For the text-containing cell, return its midpoint in [x, y] coordinate format. 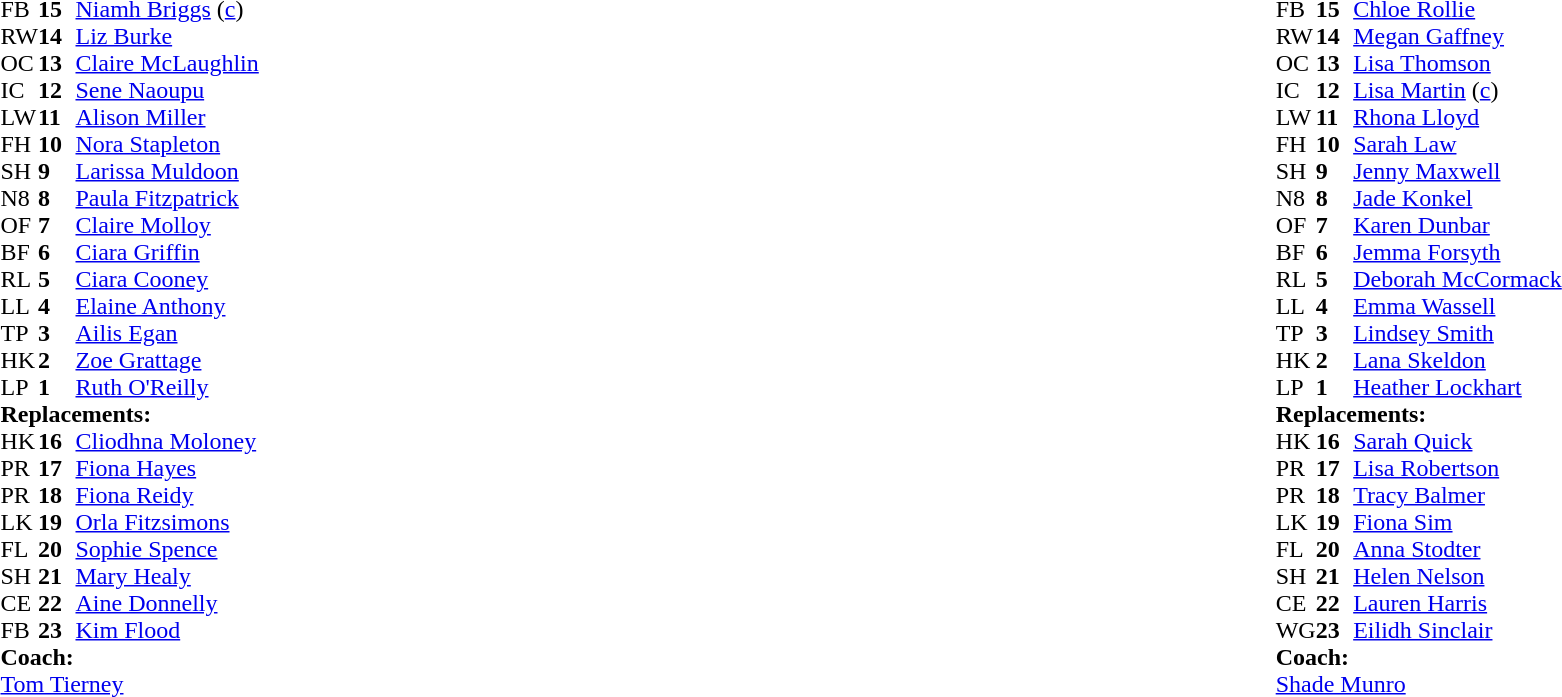
Lisa Robertson [1458, 468]
Ruth O'Reilly [168, 388]
Sarah Quick [1458, 442]
Megan Gaffney [1458, 36]
Eilidh Sinclair [1458, 630]
Elaine Anthony [168, 306]
WG [1296, 630]
Jemma Forsyth [1458, 252]
Karen Dunbar [1458, 226]
Shade Munro [1419, 684]
Helen Nelson [1458, 576]
Fiona Sim [1458, 522]
Lana Skeldon [1458, 360]
FB [19, 630]
Claire Molloy [168, 226]
Liz Burke [168, 36]
Sarah Law [1458, 144]
Tracy Balmer [1458, 496]
Lauren Harris [1458, 604]
Larissa Muldoon [168, 172]
Zoe Grattage [168, 360]
Mary Healy [168, 576]
Emma Wassell [1458, 306]
Jade Konkel [1458, 198]
Ailis Egan [168, 334]
Fiona Hayes [168, 468]
Ciara Griffin [168, 252]
Lindsey Smith [1458, 334]
Claire McLaughlin [168, 64]
Sophie Spence [168, 550]
Deborah McCormack [1458, 280]
Cliodhna Moloney [168, 442]
Paula Fitzpatrick [168, 198]
Lisa Thomson [1458, 64]
Fiona Reidy [168, 496]
Alison Miller [168, 118]
Nora Stapleton [168, 144]
Anna Stodter [1458, 550]
Kim Flood [168, 630]
Jenny Maxwell [1458, 172]
Tom Tierney [129, 684]
Rhona Lloyd [1458, 118]
Ciara Cooney [168, 280]
Lisa Martin (c) [1458, 90]
Orla Fitzsimons [168, 522]
Heather Lockhart [1458, 388]
Aine Donnelly [168, 604]
Sene Naoupu [168, 90]
